From the cell containing the given text, extract its center point as [x, y] coordinate. 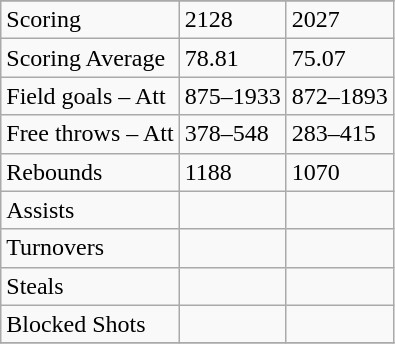
Steals [90, 286]
378–548 [232, 134]
75.07 [340, 58]
875–1933 [232, 96]
Blocked Shots [90, 324]
2027 [340, 20]
Free throws – Att [90, 134]
Scoring Average [90, 58]
1070 [340, 172]
1188 [232, 172]
283–415 [340, 134]
Turnovers [90, 248]
Scoring [90, 20]
Rebounds [90, 172]
Assists [90, 210]
78.81 [232, 58]
Field goals – Att [90, 96]
872–1893 [340, 96]
2128 [232, 20]
